Return [X, Y] of the center of cell containing provided text 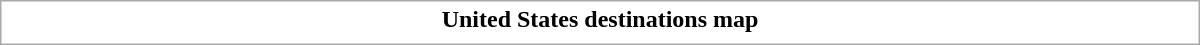
United States destinations map [600, 19]
